Pinpoint the cell where the given text exists, returning its [x, y] midpoint coordinate. 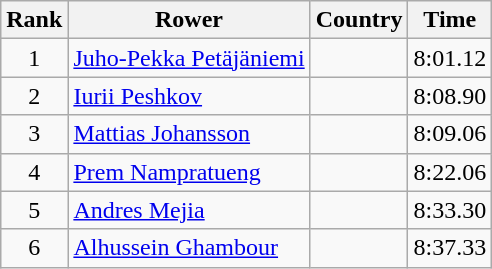
Rower [189, 20]
Country [359, 20]
Time [450, 20]
Mattias Johansson [189, 134]
2 [34, 96]
8:01.12 [450, 58]
1 [34, 58]
Alhussein Ghambour [189, 248]
3 [34, 134]
8:09.06 [450, 134]
Rank [34, 20]
6 [34, 248]
5 [34, 210]
4 [34, 172]
8:22.06 [450, 172]
Iurii Peshkov [189, 96]
Prem Nampratueng [189, 172]
8:08.90 [450, 96]
8:37.33 [450, 248]
Andres Mejia [189, 210]
Juho-Pekka Petäjäniemi [189, 58]
8:33.30 [450, 210]
